Return the [x, y] coordinate for the center point of the cell that contains the specified text.  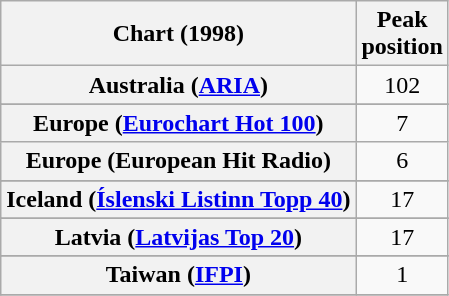
Iceland (Íslenski Listinn Topp 40) [178, 199]
Latvia (Latvijas Top 20) [178, 237]
Australia (ARIA) [178, 85]
7 [402, 123]
Taiwan (IFPI) [178, 275]
Europe (Eurochart Hot 100) [178, 123]
Europe (European Hit Radio) [178, 161]
Chart (1998) [178, 34]
Peakposition [402, 34]
102 [402, 85]
1 [402, 275]
6 [402, 161]
